Capture the cell that displays the provided text and extract its [X, Y] central coordinate. 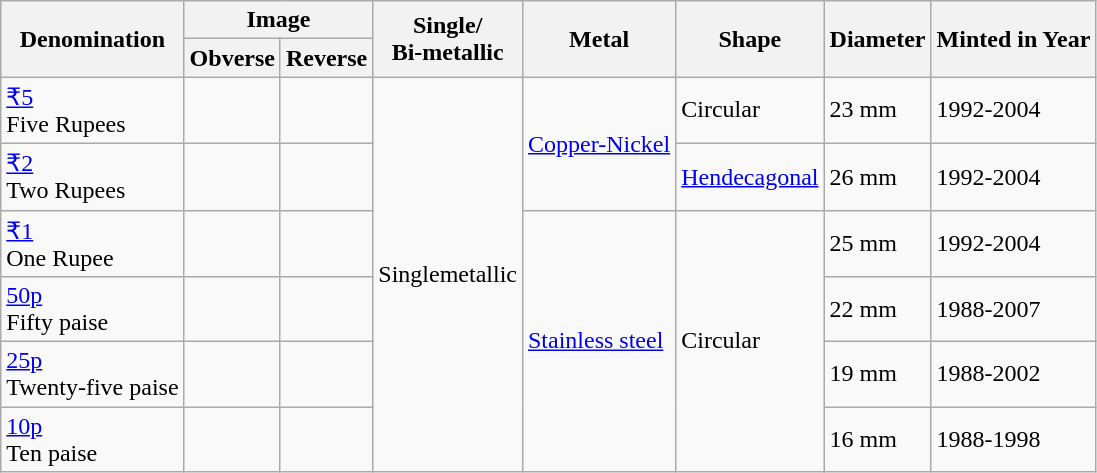
Copper-Nickel [598, 144]
₹5Five Rupees [92, 110]
16 mm [878, 440]
Minted in Year [1014, 39]
25pTwenty-five paise [92, 374]
1988-2007 [1014, 310]
Singlemetallic [448, 274]
22 mm [878, 310]
Denomination [92, 39]
Hendecagonal [750, 176]
Reverse [326, 58]
Stainless steel [598, 341]
26 mm [878, 176]
₹2Two Rupees [92, 176]
25 mm [878, 244]
1988-2002 [1014, 374]
Shape [750, 39]
Diameter [878, 39]
10pTen paise [92, 440]
Metal [598, 39]
1988-1998 [1014, 440]
Single/Bi-metallic [448, 39]
50pFifty paise [92, 310]
Obverse [232, 58]
19 mm [878, 374]
₹1One Rupee [92, 244]
23 mm [878, 110]
Image [278, 20]
